Return (X, Y) of the center of cell containing provided text 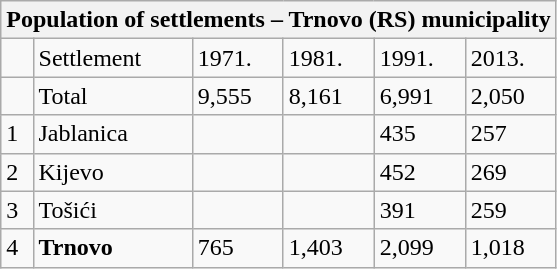
9,555 (238, 96)
391 (420, 210)
2013. (510, 58)
269 (510, 172)
1 (17, 134)
Settlement (112, 58)
Kijevo (112, 172)
452 (420, 172)
259 (510, 210)
435 (420, 134)
Jablanica (112, 134)
257 (510, 134)
1,018 (510, 248)
Total (112, 96)
Population of settlements – Trnovo (RS) municipality (279, 20)
4 (17, 248)
2,099 (420, 248)
1,403 (328, 248)
1971. (238, 58)
1991. (420, 58)
765 (238, 248)
1981. (328, 58)
Trnovo (112, 248)
2 (17, 172)
Tošići (112, 210)
6,991 (420, 96)
2,050 (510, 96)
8,161 (328, 96)
3 (17, 210)
